Output the [x, y] coordinate of the center of the cell containing the given text.  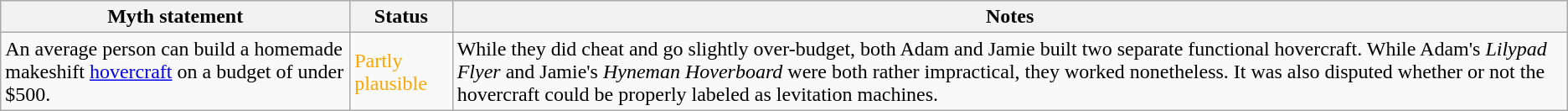
Myth statement [176, 17]
Status [402, 17]
Notes [1010, 17]
Partly plausible [402, 71]
An average person can build a homemade makeshift hovercraft on a budget of under $500. [176, 71]
